For the text-containing cell, return its midpoint in [x, y] coordinate format. 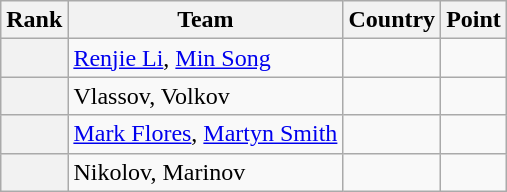
Vlassov, Volkov [206, 96]
Country [392, 20]
Mark Flores, Martyn Smith [206, 134]
Renjie Li, Min Song [206, 58]
Team [206, 20]
Nikolov, Marinov [206, 172]
Rank [34, 20]
Point [474, 20]
